From the cell containing the given text, extract its center point as (X, Y) coordinate. 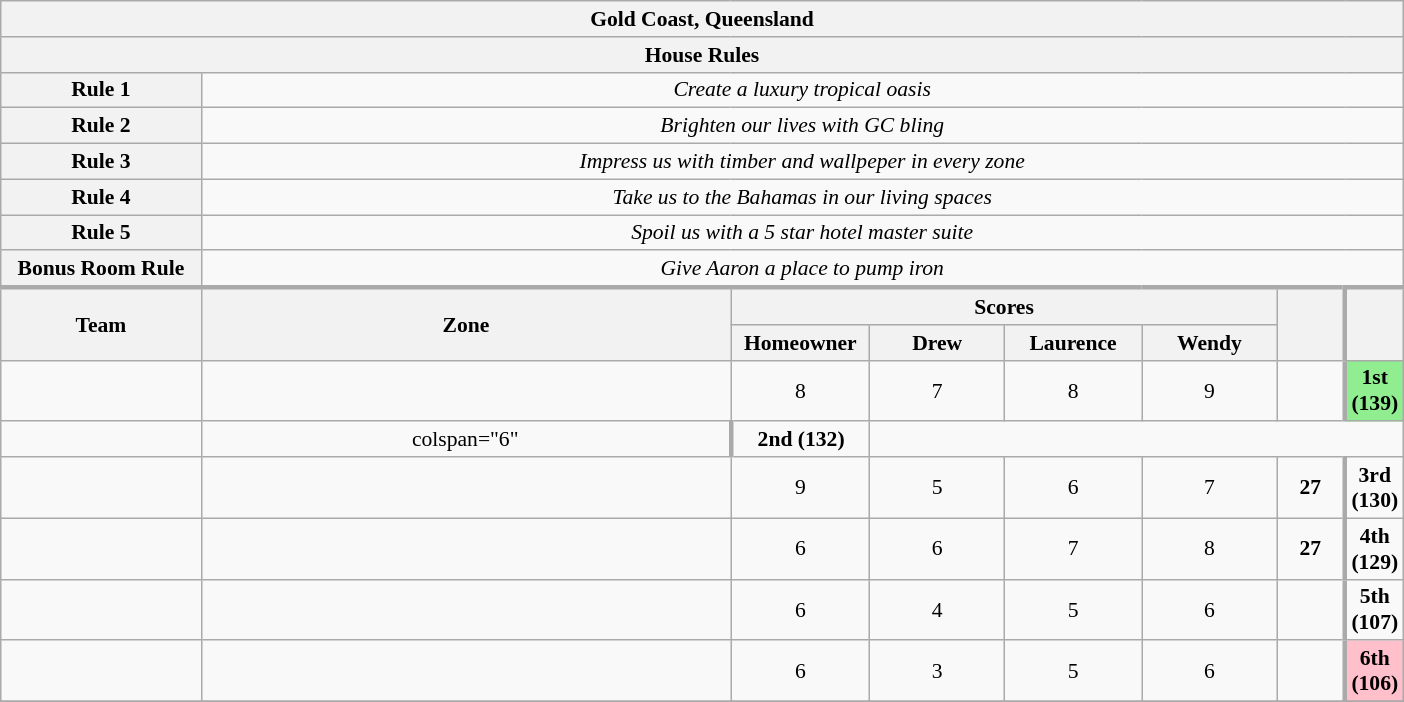
Rule 1 (101, 90)
4 (938, 610)
Homeowner (800, 343)
Rule 5 (101, 233)
Take us to the Bahamas in our living spaces (802, 197)
1st (139) (1374, 390)
2nd (132) (800, 440)
Wendy (1210, 343)
House Rules (702, 55)
Zone (466, 324)
colspan="6" (466, 440)
Laurence (1072, 343)
Give Aaron a place to pump iron (802, 270)
6th (106) (1374, 672)
3 (938, 672)
5th (107) (1374, 610)
4th (129) (1374, 548)
Scores (1004, 306)
Bonus Room Rule (101, 270)
Team (101, 324)
3rd (130) (1374, 488)
Rule 4 (101, 197)
Brighten our lives with GC bling (802, 126)
Create a luxury tropical oasis (802, 90)
Impress us with timber and wallpeper in every zone (802, 162)
Rule 3 (101, 162)
Drew (938, 343)
Spoil us with a 5 star hotel master suite (802, 233)
Rule 2 (101, 126)
Gold Coast, Queensland (702, 19)
